From the cell containing the given text, extract its center point as [x, y] coordinate. 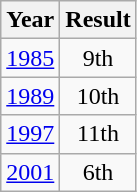
1997 [30, 134]
1989 [30, 96]
Year [30, 20]
11th [98, 134]
6th [98, 172]
1985 [30, 58]
10th [98, 96]
2001 [30, 172]
9th [98, 58]
Result [98, 20]
